Return the [x, y] coordinate for the center point of the cell that contains the specified text.  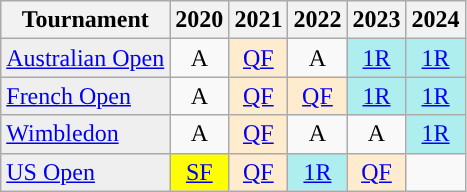
2024 [436, 20]
Wimbledon [86, 134]
2021 [258, 20]
Tournament [86, 20]
2023 [376, 20]
US Open [86, 172]
2020 [200, 20]
SF [200, 172]
French Open [86, 96]
2022 [318, 20]
Australian Open [86, 58]
